Output the (x, y) coordinate of the center of the cell containing the given text.  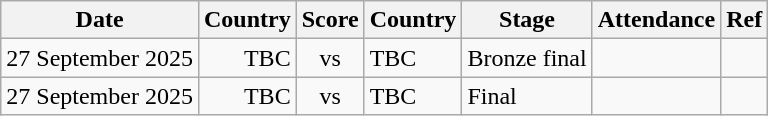
Score (330, 20)
Stage (527, 20)
Bronze final (527, 58)
Final (527, 96)
Ref (744, 20)
Date (100, 20)
Attendance (656, 20)
